Determine the [x, y] coordinate at the center of the cell enclosing the given text.  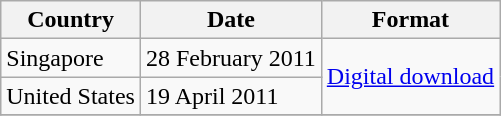
United States [71, 96]
Format [410, 20]
Date [230, 20]
19 April 2011 [230, 96]
28 February 2011 [230, 58]
Digital download [410, 77]
Country [71, 20]
Singapore [71, 58]
